Determine the [x, y] coordinate at the center of the cell enclosing the given text.  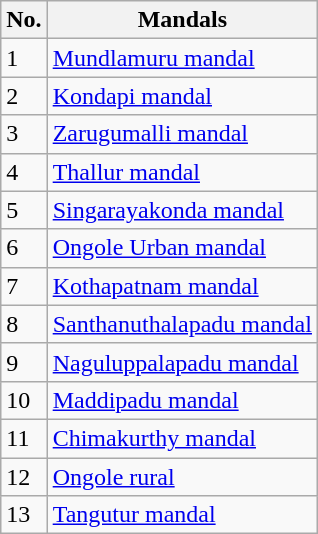
11 [24, 438]
Mundlamuru mandal [182, 58]
Chimakurthy mandal [182, 438]
2 [24, 96]
10 [24, 400]
13 [24, 515]
5 [24, 210]
Mandals [182, 20]
1 [24, 58]
Zarugumalli mandal [182, 134]
Ongole Urban mandal [182, 248]
6 [24, 248]
9 [24, 362]
Kothapatnam mandal [182, 286]
No. [24, 20]
Thallur mandal [182, 172]
8 [24, 324]
Ongole rural [182, 477]
4 [24, 172]
Maddipadu mandal [182, 400]
Singarayakonda mandal [182, 210]
Tangutur mandal [182, 515]
3 [24, 134]
Kondapi mandal [182, 96]
7 [24, 286]
Santhanuthalapadu mandal [182, 324]
Naguluppalapadu mandal [182, 362]
12 [24, 477]
